For the text-containing cell, return its midpoint in [X, Y] coordinate format. 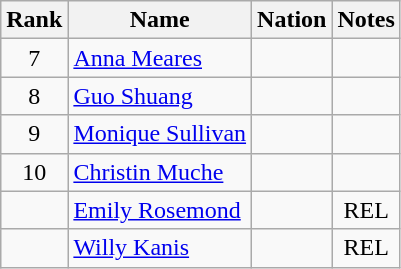
Name [160, 20]
Nation [292, 20]
Emily Rosemond [160, 210]
Anna Meares [160, 58]
Notes [366, 20]
Guo Shuang [160, 96]
Willy Kanis [160, 248]
8 [34, 96]
Rank [34, 20]
Monique Sullivan [160, 134]
9 [34, 134]
10 [34, 172]
Christin Muche [160, 172]
7 [34, 58]
